Pinpoint the cell where the given text exists, returning its (X, Y) midpoint coordinate. 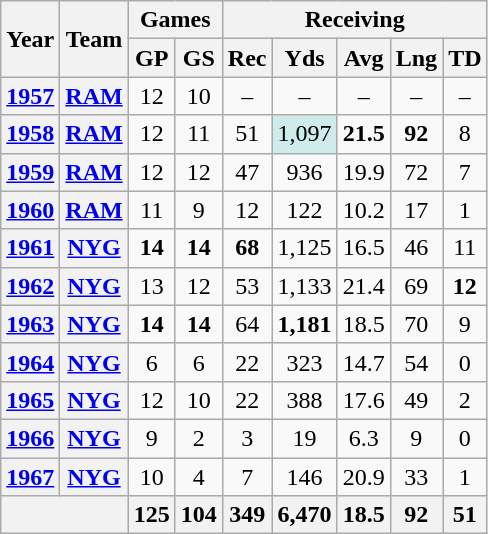
70 (416, 324)
1,125 (304, 248)
1966 (30, 438)
1959 (30, 172)
Lng (416, 58)
388 (304, 400)
10.2 (364, 210)
19.9 (364, 172)
20.9 (364, 477)
146 (304, 477)
1962 (30, 286)
16.5 (364, 248)
122 (304, 210)
33 (416, 477)
1965 (30, 400)
936 (304, 172)
349 (247, 515)
Receiving (354, 20)
69 (416, 286)
6,470 (304, 515)
Year (30, 39)
21.4 (364, 286)
17 (416, 210)
Yds (304, 58)
104 (198, 515)
4 (198, 477)
1,181 (304, 324)
8 (465, 134)
Games (175, 20)
125 (152, 515)
54 (416, 362)
1957 (30, 96)
1,097 (304, 134)
19 (304, 438)
1967 (30, 477)
Avg (364, 58)
49 (416, 400)
1963 (30, 324)
53 (247, 286)
1,133 (304, 286)
72 (416, 172)
Rec (247, 58)
Team (94, 39)
64 (247, 324)
GS (198, 58)
1964 (30, 362)
1958 (30, 134)
68 (247, 248)
14.7 (364, 362)
6.3 (364, 438)
323 (304, 362)
TD (465, 58)
1960 (30, 210)
47 (247, 172)
13 (152, 286)
1961 (30, 248)
46 (416, 248)
21.5 (364, 134)
17.6 (364, 400)
3 (247, 438)
GP (152, 58)
